Find where the given text appears and provide that cell's center as [x, y] coordinate. 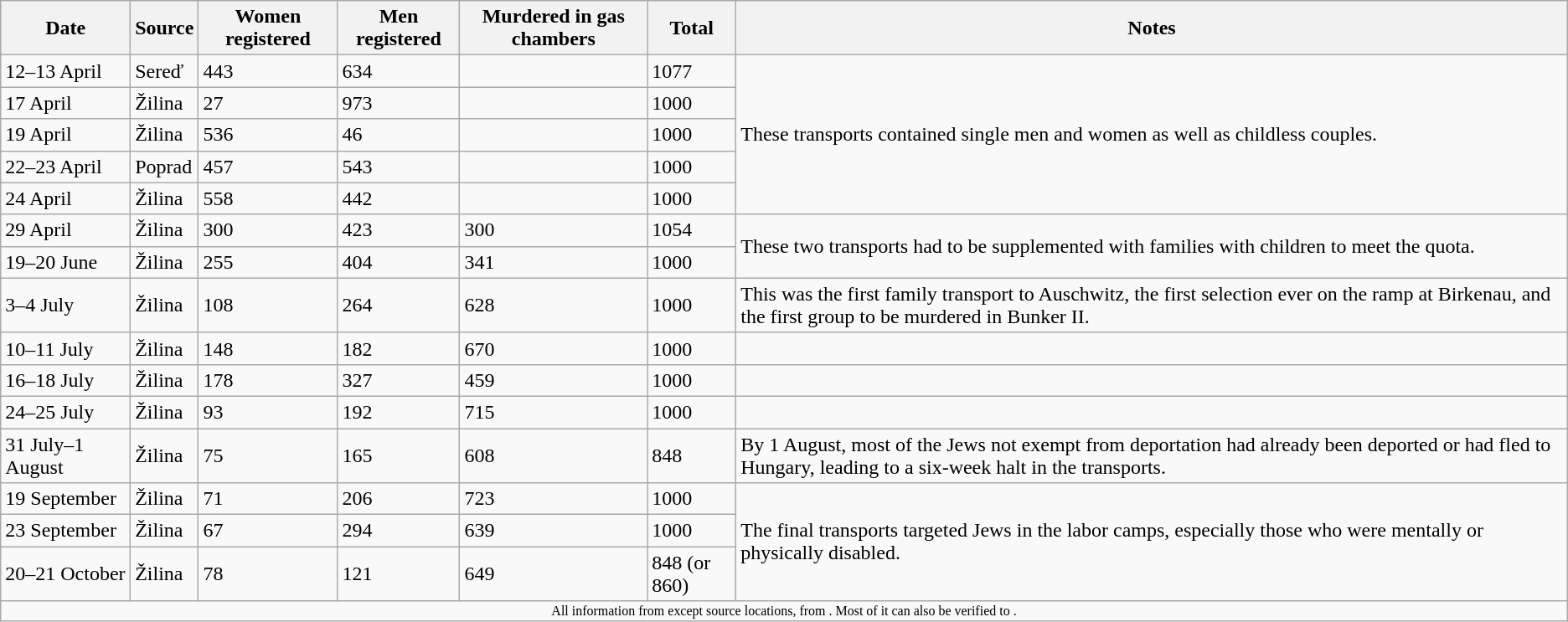
423 [399, 230]
341 [554, 262]
165 [399, 455]
The final transports targeted Jews in the labor camps, especially those who were mentally or physically disabled. [1153, 542]
848 [692, 455]
649 [554, 574]
Women registered [268, 28]
67 [268, 531]
10–11 July [65, 348]
634 [399, 71]
670 [554, 348]
Total [692, 28]
46 [399, 135]
17 April [65, 103]
628 [554, 305]
973 [399, 103]
22–23 April [65, 167]
327 [399, 380]
Date [65, 28]
723 [554, 499]
108 [268, 305]
19 April [65, 135]
182 [399, 348]
608 [554, 455]
715 [554, 412]
27 [268, 103]
255 [268, 262]
178 [268, 380]
93 [268, 412]
639 [554, 531]
3–4 July [65, 305]
121 [399, 574]
1077 [692, 71]
543 [399, 167]
Sereď [164, 71]
These two transports had to be supplemented with families with children to meet the quota. [1153, 246]
264 [399, 305]
294 [399, 531]
24 April [65, 198]
442 [399, 198]
558 [268, 198]
459 [554, 380]
These transports contained single men and women as well as childless couples. [1153, 135]
443 [268, 71]
Men registered [399, 28]
536 [268, 135]
75 [268, 455]
29 April [65, 230]
Poprad [164, 167]
457 [268, 167]
148 [268, 348]
206 [399, 499]
78 [268, 574]
20–21 October [65, 574]
19 September [65, 499]
31 July–1 August [65, 455]
19–20 June [65, 262]
23 September [65, 531]
16–18 July [65, 380]
12–13 April [65, 71]
Murdered in gas chambers [554, 28]
848 (or 860) [692, 574]
Notes [1153, 28]
All information from except source locations, from . Most of it can also be verified to . [784, 611]
192 [399, 412]
Source [164, 28]
71 [268, 499]
This was the first family transport to Auschwitz, the first selection ever on the ramp at Birkenau, and the first group to be murdered in Bunker II. [1153, 305]
404 [399, 262]
1054 [692, 230]
24–25 July [65, 412]
